Detect which cell encompasses the target text, then output its (x, y) center coordinate. 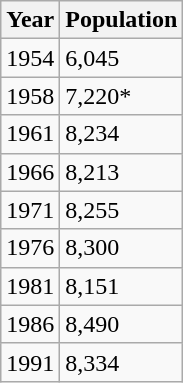
1976 (30, 248)
8,213 (122, 172)
1991 (30, 362)
8,234 (122, 134)
7,220* (122, 96)
6,045 (122, 58)
8,490 (122, 324)
1958 (30, 96)
8,151 (122, 286)
1981 (30, 286)
Population (122, 20)
8,300 (122, 248)
1954 (30, 58)
1966 (30, 172)
1971 (30, 210)
1961 (30, 134)
8,255 (122, 210)
Year (30, 20)
8,334 (122, 362)
1986 (30, 324)
